Scan for the cell matching the given text and deliver its [x, y] coordinate at center. 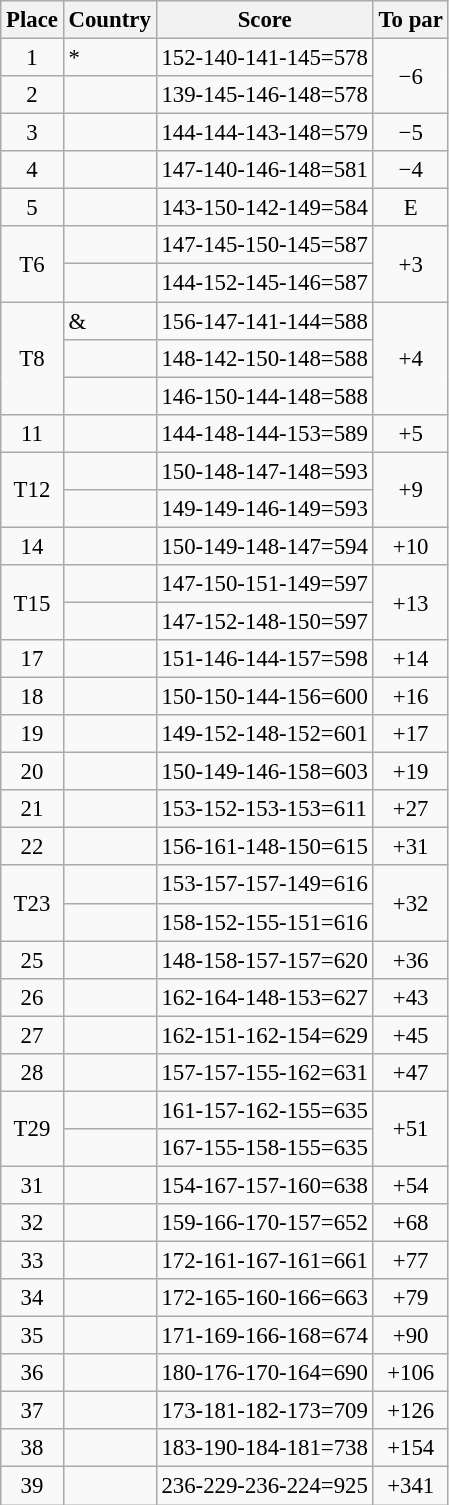
5 [32, 208]
+79 [410, 1298]
+45 [410, 1035]
167-155-158-155=635 [264, 1148]
+90 [410, 1336]
+106 [410, 1373]
+3 [410, 264]
3 [32, 133]
19 [32, 734]
162-151-162-154=629 [264, 1035]
+9 [410, 490]
162-164-148-153=627 [264, 997]
11 [32, 433]
183-190-184-181=738 [264, 1449]
+31 [410, 847]
+4 [410, 358]
173-181-182-173=709 [264, 1411]
33 [32, 1261]
20 [32, 772]
+27 [410, 809]
+54 [410, 1185]
+14 [410, 659]
4 [32, 170]
* [110, 58]
+32 [410, 904]
27 [32, 1035]
34 [32, 1298]
37 [32, 1411]
+43 [410, 997]
22 [32, 847]
T15 [32, 602]
150-148-147-148=593 [264, 471]
154-167-157-160=638 [264, 1185]
171-169-166-168=674 [264, 1336]
149-152-148-152=601 [264, 734]
1 [32, 58]
157-157-155-162=631 [264, 1073]
Place [32, 20]
150-150-144-156=600 [264, 697]
147-152-148-150=597 [264, 621]
180-176-170-164=690 [264, 1373]
159-166-170-157=652 [264, 1223]
+19 [410, 772]
25 [32, 960]
+36 [410, 960]
144-148-144-153=589 [264, 433]
+5 [410, 433]
144-144-143-148=579 [264, 133]
143-150-142-149=584 [264, 208]
236-229-236-224=925 [264, 1486]
38 [32, 1449]
−6 [410, 76]
158-152-155-151=616 [264, 922]
−5 [410, 133]
28 [32, 1073]
T8 [32, 358]
+126 [410, 1411]
146-150-144-148=588 [264, 396]
+341 [410, 1486]
148-142-150-148=588 [264, 358]
172-161-167-161=661 [264, 1261]
Country [110, 20]
139-145-146-148=578 [264, 95]
149-149-146-149=593 [264, 509]
+16 [410, 697]
32 [32, 1223]
T23 [32, 904]
21 [32, 809]
150-149-148-147=594 [264, 546]
144-152-145-146=587 [264, 283]
156-161-148-150=615 [264, 847]
153-157-157-149=616 [264, 885]
To par [410, 20]
+13 [410, 602]
T6 [32, 264]
+51 [410, 1128]
161-157-162-155=635 [264, 1110]
Score [264, 20]
+154 [410, 1449]
152-140-141-145=578 [264, 58]
+68 [410, 1223]
151-146-144-157=598 [264, 659]
+10 [410, 546]
150-149-146-158=603 [264, 772]
148-158-157-157=620 [264, 960]
153-152-153-153=611 [264, 809]
+77 [410, 1261]
14 [32, 546]
35 [32, 1336]
26 [32, 997]
+47 [410, 1073]
T12 [32, 490]
172-165-160-166=663 [264, 1298]
147-150-151-149=597 [264, 584]
39 [32, 1486]
31 [32, 1185]
+17 [410, 734]
−4 [410, 170]
147-140-146-148=581 [264, 170]
2 [32, 95]
156-147-141-144=588 [264, 321]
& [110, 321]
36 [32, 1373]
18 [32, 697]
17 [32, 659]
E [410, 208]
T29 [32, 1128]
147-145-150-145=587 [264, 245]
